Detect which cell encompasses the target text, then output its [X, Y] center coordinate. 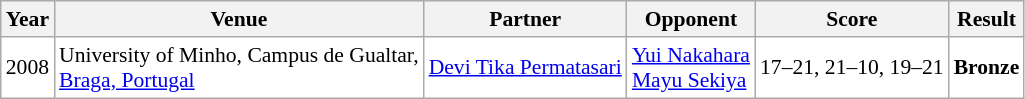
University of Minho, Campus de Gualtar,Braga, Portugal [239, 68]
17–21, 21–10, 19–21 [852, 68]
Score [852, 19]
Opponent [691, 19]
Result [987, 19]
Bronze [987, 68]
Partner [526, 19]
Devi Tika Permatasari [526, 68]
2008 [28, 68]
Yui Nakahara Mayu Sekiya [691, 68]
Year [28, 19]
Venue [239, 19]
